Identify which cell holds the provided text, then report its (x, y) central coordinate. 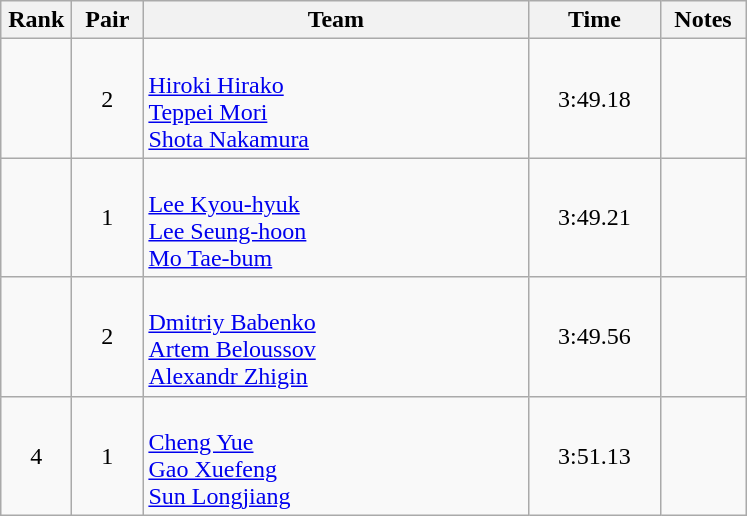
Hiroki HirakoTeppei MoriShota Nakamura (336, 98)
3:49.56 (594, 336)
Time (594, 20)
3:49.21 (594, 218)
Rank (36, 20)
3:49.18 (594, 98)
Lee Kyou-hyukLee Seung-hoonMo Tae-bum (336, 218)
Dmitriy BabenkoArtem BeloussovAlexandr Zhigin (336, 336)
Notes (703, 20)
Cheng YueGao XuefengSun Longjiang (336, 456)
Team (336, 20)
Pair (108, 20)
4 (36, 456)
3:51.13 (594, 456)
